Search for the cell housing the specified text and yield its [X, Y] center coordinate. 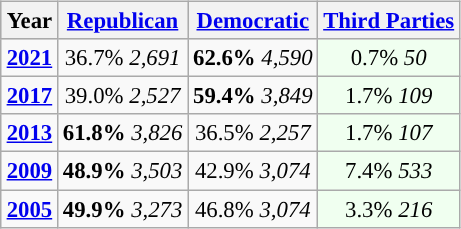
2021 [29, 58]
Year [29, 21]
2009 [29, 171]
42.9% 3,074 [253, 171]
46.8% 3,074 [253, 209]
1.7% 109 [389, 96]
62.6% 4,590 [253, 58]
1.7% 107 [389, 133]
0.7% 50 [389, 58]
48.9% 3,503 [122, 171]
59.4% 3,849 [253, 96]
Democratic [253, 21]
7.4% 533 [389, 171]
3.3% 216 [389, 209]
Republican [122, 21]
36.5% 2,257 [253, 133]
61.8% 3,826 [122, 133]
39.0% 2,527 [122, 96]
49.9% 3,273 [122, 209]
36.7% 2,691 [122, 58]
2005 [29, 209]
Third Parties [389, 21]
2017 [29, 96]
2013 [29, 133]
